Extract the [x, y] coordinate from the center of the cell holding the provided text.  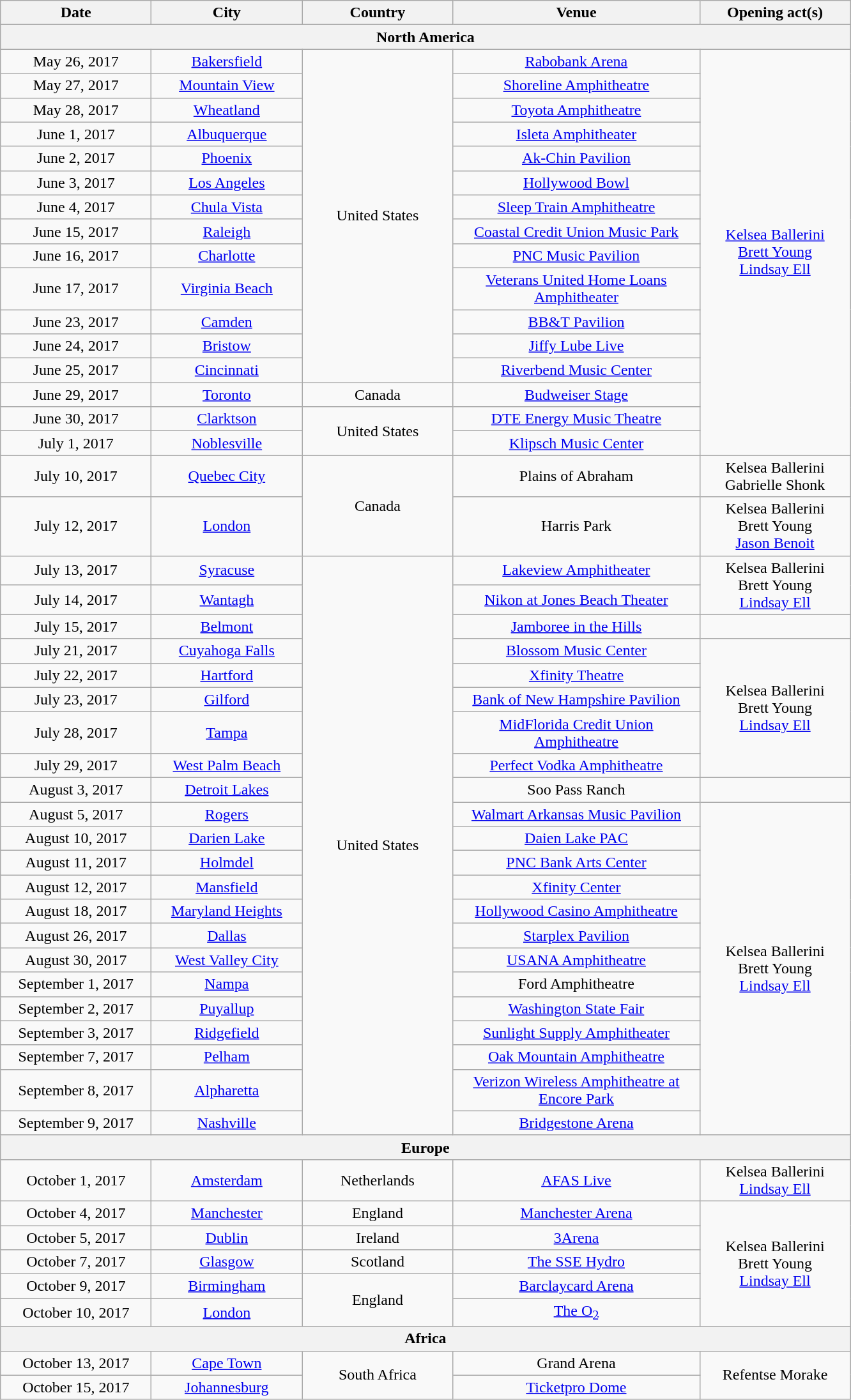
Riverbend Music Center [576, 370]
June 25, 2017 [76, 370]
Starplex Pavilion [576, 936]
Birmingham [227, 1286]
Africa [425, 1339]
July 12, 2017 [76, 526]
Jiffy Lube Live [576, 346]
Veterans United Home Loans Amphitheater [576, 289]
Dallas [227, 936]
Belmont [227, 627]
June 1, 2017 [76, 134]
Ireland [378, 1237]
Scotland [378, 1262]
October 15, 2017 [76, 1387]
Netherlands [378, 1180]
Grand Arena [576, 1363]
BB&T Pavilion [576, 321]
Xfinity Center [576, 887]
May 27, 2017 [76, 86]
Hartford [227, 675]
AFAS Live [576, 1180]
Toronto [227, 395]
Hollywood Bowl [576, 183]
July 15, 2017 [76, 627]
June 29, 2017 [76, 395]
July 22, 2017 [76, 675]
Cincinnati [227, 370]
June 2, 2017 [76, 158]
Clarktson [227, 419]
Bank of New Hampshire Pavilion [576, 699]
Nikon at Jones Beach Theater [576, 600]
Jamboree in the Hills [576, 627]
August 12, 2017 [76, 887]
Country [378, 13]
Washington State Fair [576, 1008]
October 4, 2017 [76, 1213]
Camden [227, 321]
Tampa [227, 732]
Hollywood Casino Amphitheatre [576, 911]
3Arena [576, 1237]
September 2, 2017 [76, 1008]
Kelsea BalleriniLindsay Ell [775, 1180]
Oak Mountain Amphitheatre [576, 1057]
Noblesville [227, 443]
Rabobank Arena [576, 61]
July 14, 2017 [76, 600]
Chula Vista [227, 207]
South Africa [378, 1375]
July 1, 2017 [76, 443]
Blossom Music Center [576, 651]
Verizon Wireless Amphitheatre at Encore Park [576, 1090]
Europe [425, 1147]
Kelsea BalleriniBrett YoungJason Benoit [775, 526]
October 13, 2017 [76, 1363]
July 23, 2017 [76, 699]
North America [425, 37]
Walmart Arkansas Music Pavilion [576, 814]
October 7, 2017 [76, 1262]
The O2 [576, 1312]
August 26, 2017 [76, 936]
Mansfield [227, 887]
August 11, 2017 [76, 863]
Albuquerque [227, 134]
Holmdel [227, 863]
July 21, 2017 [76, 651]
Phoenix [227, 158]
Maryland Heights [227, 911]
September 7, 2017 [76, 1057]
Charlotte [227, 255]
Bakersfield [227, 61]
May 26, 2017 [76, 61]
September 1, 2017 [76, 984]
May 28, 2017 [76, 110]
June 16, 2017 [76, 255]
July 29, 2017 [76, 765]
Gilford [227, 699]
Cape Town [227, 1363]
October 5, 2017 [76, 1237]
Plains of Abraham [576, 476]
October 1, 2017 [76, 1180]
September 3, 2017 [76, 1033]
June 17, 2017 [76, 289]
Coastal Credit Union Music Park [576, 231]
Cuyahoga Falls [227, 651]
Manchester Arena [576, 1213]
October 10, 2017 [76, 1312]
PNC Music Pavilion [576, 255]
Wantagh [227, 600]
Sunlight Supply Amphitheater [576, 1033]
Puyallup [227, 1008]
Johannesburg [227, 1387]
Nampa [227, 984]
August 3, 2017 [76, 789]
Detroit Lakes [227, 789]
PNC Bank Arts Center [576, 863]
August 10, 2017 [76, 839]
Glasgow [227, 1262]
June 3, 2017 [76, 183]
Kelsea Ballerini Brett YoungLindsay Ell [775, 1263]
Amsterdam [227, 1180]
Mountain View [227, 86]
Ticketpro Dome [576, 1387]
Opening act(s) [775, 13]
Nashville [227, 1123]
Manchester [227, 1213]
Bridgestone Arena [576, 1123]
September 9, 2017 [76, 1123]
Ak-Chin Pavilion [576, 158]
Perfect Vodka Amphitheatre [576, 765]
Los Angeles [227, 183]
Dublin [227, 1237]
USANA Amphitheatre [576, 960]
July 28, 2017 [76, 732]
Sleep Train Amphitheatre [576, 207]
Ford Amphitheatre [576, 984]
West Valley City [227, 960]
June 15, 2017 [76, 231]
June 23, 2017 [76, 321]
Alpharetta [227, 1090]
June 24, 2017 [76, 346]
August 18, 2017 [76, 911]
Harris Park [576, 526]
Date [76, 13]
Refentse Morake [775, 1375]
MidFlorida Credit Union Amphitheatre [576, 732]
Xfinity Theatre [576, 675]
June 4, 2017 [76, 207]
Ridgefield [227, 1033]
Quebec City [227, 476]
City [227, 13]
July 10, 2017 [76, 476]
Daien Lake PAC [576, 839]
Klipsch Music Center [576, 443]
Budweiser Stage [576, 395]
October 9, 2017 [76, 1286]
Isleta Amphitheater [576, 134]
Kelsea BalleriniGabrielle Shonk [775, 476]
August 30, 2017 [76, 960]
June 30, 2017 [76, 419]
DTE Energy Music Theatre [576, 419]
Raleigh [227, 231]
West Palm Beach [227, 765]
Barclaycard Arena [576, 1286]
Wheatland [227, 110]
Shoreline Amphitheatre [576, 86]
Virginia Beach [227, 289]
Bristow [227, 346]
Soo Pass Ranch [576, 789]
Syracuse [227, 570]
September 8, 2017 [76, 1090]
Venue [576, 13]
Toyota Amphitheatre [576, 110]
Lakeview Amphitheater [576, 570]
Rogers [227, 814]
The SSE Hydro [576, 1262]
August 5, 2017 [76, 814]
Pelham [227, 1057]
July 13, 2017 [76, 570]
Darien Lake [227, 839]
